From the cell containing the given text, extract its center point as (x, y) coordinate. 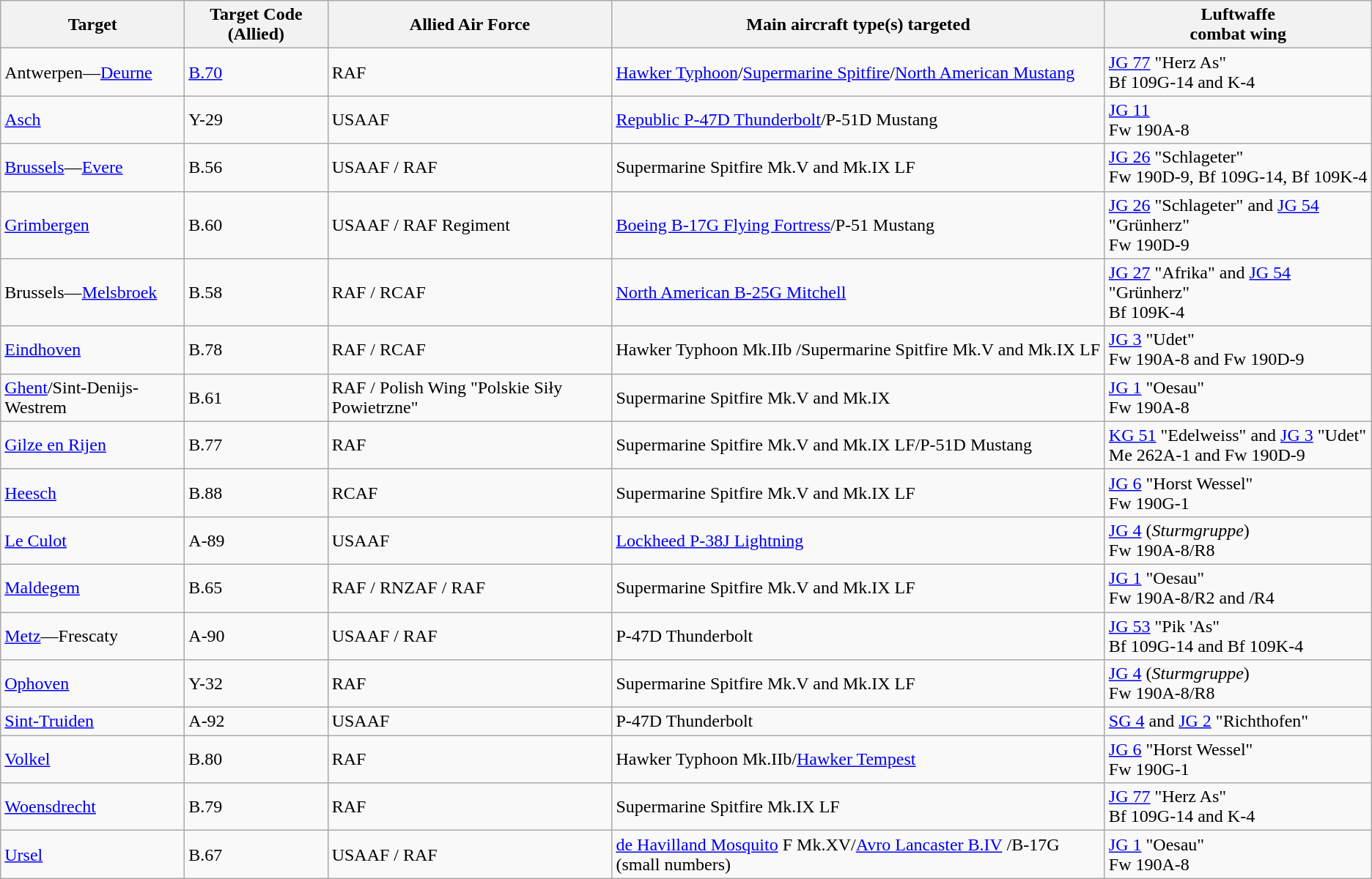
B.88 (257, 492)
JG 53 "Pik 'As" Bf 109G-14 and Bf 109K-4 (1238, 636)
JG 27 "Afrika" and JG 54 "Grünherz" Bf 109K-4 (1238, 292)
Ghent/Sint-Denijs-Westrem (92, 397)
Luftwaffecombat wing (1238, 25)
JG 1 "Oesau" Fw 190A-8/R2 and /R4 (1238, 587)
B.56 (257, 167)
Lockheed P-38J Lightning (858, 541)
Asch (92, 120)
B.65 (257, 587)
RAF / Polish Wing "Polskie Siły Powietrzne" (470, 397)
Grimbergen (92, 225)
Supermarine Spitfire Mk.IX LF (858, 807)
KG 51 "Edelweiss" and JG 3 "Udet" Me 262A-1 and Fw 190D-9 (1238, 445)
Brussels—Melsbroek (92, 292)
RAF / RNZAF / RAF (470, 587)
A-90 (257, 636)
Heesch (92, 492)
JG 26 "Schlageter" Fw 190D-9, Bf 109G-14, Bf 109K-4 (1238, 167)
USAAF / RAF Regiment (470, 225)
Eindhoven (92, 350)
Allied Air Force (470, 25)
Y-32 (257, 684)
B.60 (257, 225)
Target (92, 25)
Woensdrecht (92, 807)
SG 4 and JG 2 "Richthofen" (1238, 722)
North American B-25G Mitchell (858, 292)
A-89 (257, 541)
Supermarine Spitfire Mk.V and Mk.IX LF/P-51D Mustang (858, 445)
Republic P-47D Thunderbolt/P-51D Mustang (858, 120)
JG 26 "Schlageter" and JG 54 "Grünherz"Fw 190D-9 (1238, 225)
Metz—Frescaty (92, 636)
B.61 (257, 397)
Hawker Typhoon Mk.IIb/Hawker Tempest (858, 759)
Y-29 (257, 120)
Hawker Typhoon/Supermarine Spitfire/North American Mustang (858, 72)
Sint-Truiden (92, 722)
A-92 (257, 722)
Gilze en Rijen (92, 445)
Supermarine Spitfire Mk.V and Mk.IX (858, 397)
Antwerpen—Deurne (92, 72)
Target Code (Allied) (257, 25)
Hawker Typhoon Mk.IIb /Supermarine Spitfire Mk.V and Mk.IX LF (858, 350)
Brussels—Evere (92, 167)
B.79 (257, 807)
B.58 (257, 292)
B.78 (257, 350)
Volkel (92, 759)
RCAF (470, 492)
Main aircraft type(s) targeted (858, 25)
B.70 (257, 72)
de Havilland Mosquito F Mk.XV/Avro Lancaster B.IV /B-17G (small numbers) (858, 854)
JG 11 Fw 190A-8 (1238, 120)
Boeing B-17G Flying Fortress/P-51 Mustang (858, 225)
JG 3 "Udet" Fw 190A-8 and Fw 190D-9 (1238, 350)
Le Culot (92, 541)
Maldegem (92, 587)
B.77 (257, 445)
Ophoven (92, 684)
B.80 (257, 759)
B.67 (257, 854)
Ursel (92, 854)
